Return (X, Y) of the center of cell containing provided text 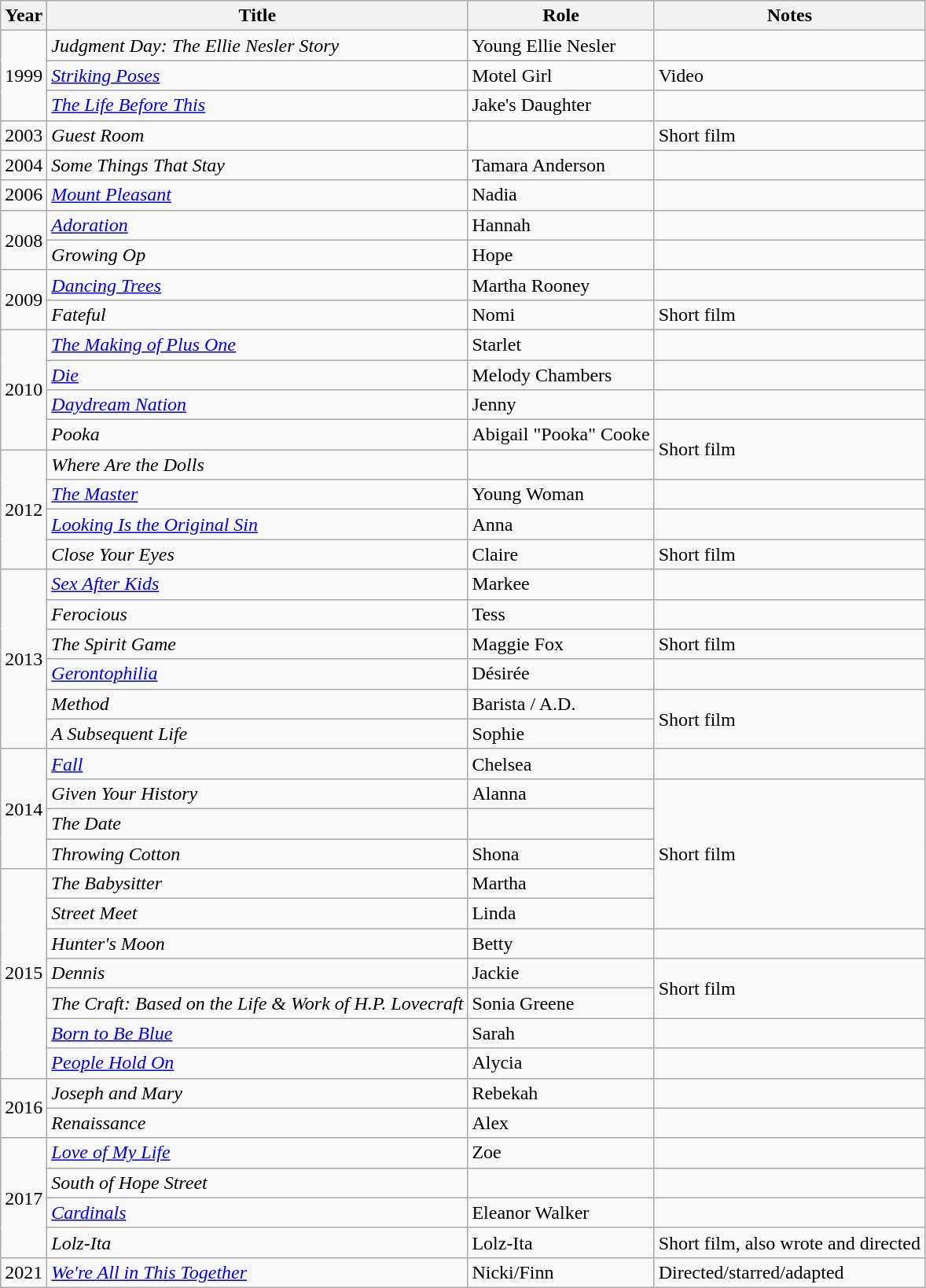
Maggie Fox (561, 644)
Jenny (561, 405)
Year (24, 16)
2004 (24, 165)
The Spirit Game (258, 644)
Pooka (258, 435)
Jackie (561, 973)
Rebekah (561, 1093)
Video (789, 75)
2014 (24, 808)
Nadia (561, 195)
Guest Room (258, 135)
Gerontophilia (258, 674)
Nicki/Finn (561, 1272)
Tamara Anderson (561, 165)
2008 (24, 240)
Die (258, 375)
Zoe (561, 1153)
2006 (24, 195)
Motel Girl (561, 75)
Starlet (561, 344)
Martha Rooney (561, 285)
Renaissance (258, 1123)
Markee (561, 584)
Melody Chambers (561, 375)
2017 (24, 1198)
The Life Before This (258, 105)
Fall (258, 764)
Method (258, 704)
Barista / A.D. (561, 704)
Daydream Nation (258, 405)
Love of My Life (258, 1153)
Street Meet (258, 914)
Hope (561, 255)
A Subsequent Life (258, 734)
Given Your History (258, 793)
2016 (24, 1108)
Mount Pleasant (258, 195)
Sophie (561, 734)
South of Hope Street (258, 1183)
Sex After Kids (258, 584)
Notes (789, 16)
Directed/starred/adapted (789, 1272)
Judgment Day: The Ellie Nesler Story (258, 46)
Alycia (561, 1063)
Hunter's Moon (258, 944)
Anna (561, 524)
Dancing Trees (258, 285)
Young Ellie Nesler (561, 46)
2009 (24, 300)
2012 (24, 510)
Hannah (561, 225)
Looking Is the Original Sin (258, 524)
The Craft: Based on the Life & Work of H.P. Lovecraft (258, 1003)
Eleanor Walker (561, 1213)
Jake's Daughter (561, 105)
The Master (258, 495)
Throwing Cotton (258, 853)
We're All in This Together (258, 1272)
2003 (24, 135)
The Making of Plus One (258, 344)
Désirée (561, 674)
Role (561, 16)
Claire (561, 554)
Title (258, 16)
Some Things That Stay (258, 165)
Alanna (561, 793)
Fateful (258, 315)
Nomi (561, 315)
Dennis (258, 973)
Where Are the Dolls (258, 465)
Martha (561, 884)
2015 (24, 973)
Growing Op (258, 255)
2010 (24, 389)
Striking Poses (258, 75)
Alex (561, 1123)
Abigail "Pooka" Cooke (561, 435)
Adoration (258, 225)
2021 (24, 1272)
Young Woman (561, 495)
Ferocious (258, 614)
Tess (561, 614)
Close Your Eyes (258, 554)
People Hold On (258, 1063)
1999 (24, 75)
Sarah (561, 1033)
Cardinals (258, 1213)
Short film, also wrote and directed (789, 1242)
Betty (561, 944)
Linda (561, 914)
Shona (561, 853)
The Date (258, 823)
2013 (24, 659)
Sonia Greene (561, 1003)
Chelsea (561, 764)
The Babysitter (258, 884)
Born to Be Blue (258, 1033)
Joseph and Mary (258, 1093)
